Extract the [x, y] coordinate from the center of the cell holding the provided text.  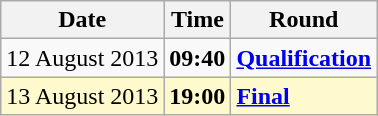
09:40 [198, 58]
Qualification [304, 58]
Time [198, 20]
13 August 2013 [82, 96]
12 August 2013 [82, 58]
Date [82, 20]
19:00 [198, 96]
Final [304, 96]
Round [304, 20]
